Return the (X, Y) coordinate for the center point of the cell that contains the specified text.  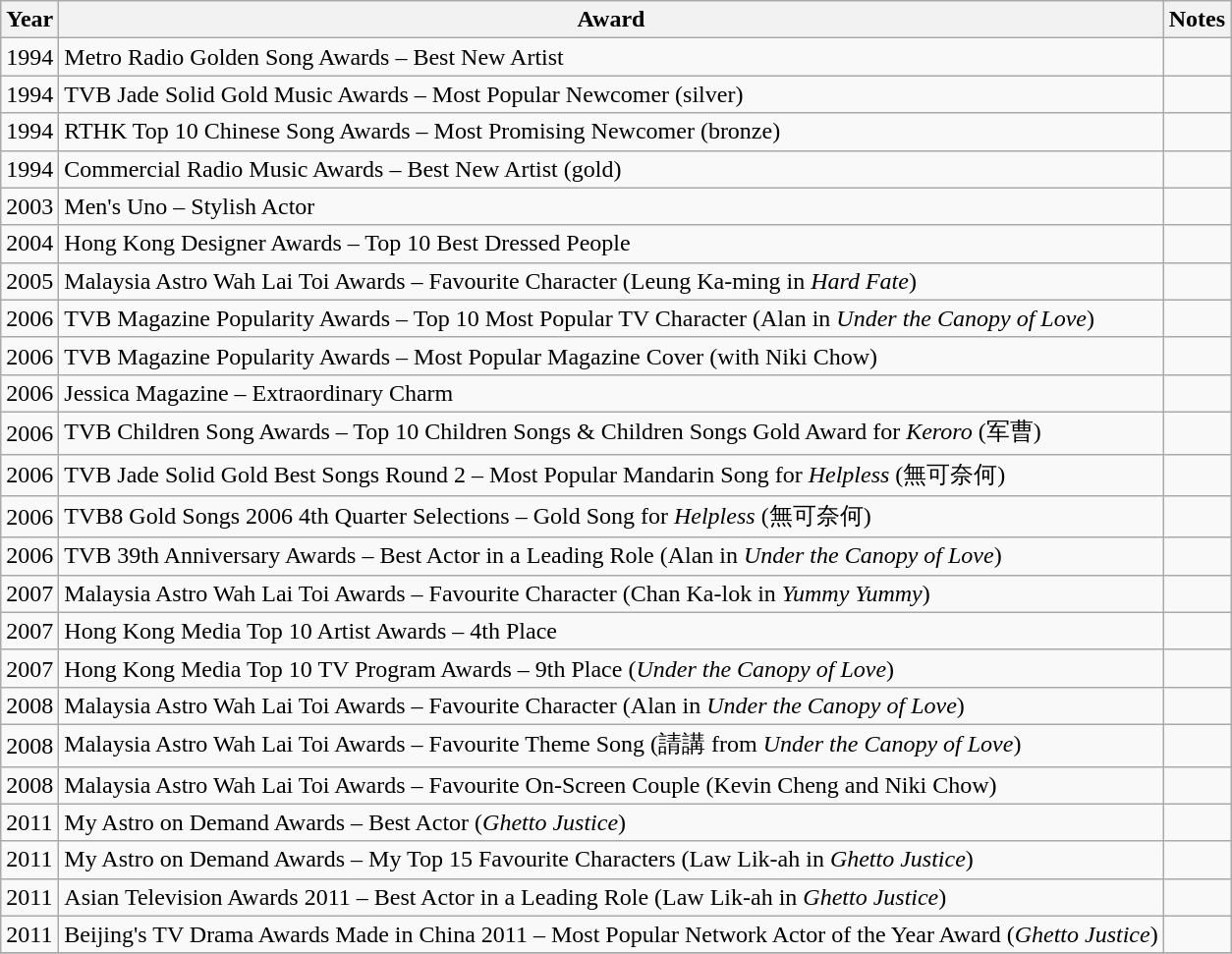
My Astro on Demand Awards – My Top 15 Favourite Characters (Law Lik-ah in Ghetto Justice) (611, 860)
TVB Children Song Awards – Top 10 Children Songs & Children Songs Gold Award for Keroro (军曹) (611, 432)
Award (611, 20)
RTHK Top 10 Chinese Song Awards – Most Promising Newcomer (bronze) (611, 132)
TVB Magazine Popularity Awards – Most Popular Magazine Cover (with Niki Chow) (611, 356)
Beijing's TV Drama Awards Made in China 2011 – Most Popular Network Actor of the Year Award (Ghetto Justice) (611, 934)
Malaysia Astro Wah Lai Toi Awards – Favourite Character (Chan Ka-lok in Yummy Yummy) (611, 593)
Malaysia Astro Wah Lai Toi Awards – Favourite Theme Song (請講 from Under the Canopy of Love) (611, 745)
Men's Uno – Stylish Actor (611, 206)
Year (29, 20)
TVB Magazine Popularity Awards – Top 10 Most Popular TV Character (Alan in Under the Canopy of Love) (611, 318)
Hong Kong Media Top 10 Artist Awards – 4th Place (611, 631)
TVB Jade Solid Gold Best Songs Round 2 – Most Popular Mandarin Song for Helpless (無可奈何) (611, 476)
TVB 39th Anniversary Awards – Best Actor in a Leading Role (Alan in Under the Canopy of Love) (611, 556)
Commercial Radio Music Awards – Best New Artist (gold) (611, 169)
2003 (29, 206)
Hong Kong Media Top 10 TV Program Awards – 9th Place (Under the Canopy of Love) (611, 668)
Asian Television Awards 2011 – Best Actor in a Leading Role (Law Lik-ah in Ghetto Justice) (611, 897)
Jessica Magazine – Extraordinary Charm (611, 393)
Metro Radio Golden Song Awards – Best New Artist (611, 57)
TVB8 Gold Songs 2006 4th Quarter Selections – Gold Song for Helpless (無可奈何) (611, 517)
Notes (1197, 20)
Hong Kong Designer Awards – Top 10 Best Dressed People (611, 244)
TVB Jade Solid Gold Music Awards – Most Popular Newcomer (silver) (611, 94)
2005 (29, 281)
My Astro on Demand Awards – Best Actor (Ghetto Justice) (611, 822)
Malaysia Astro Wah Lai Toi Awards – Favourite Character (Alan in Under the Canopy of Love) (611, 705)
2004 (29, 244)
Malaysia Astro Wah Lai Toi Awards – Favourite On-Screen Couple (Kevin Cheng and Niki Chow) (611, 785)
Malaysia Astro Wah Lai Toi Awards – Favourite Character (Leung Ka-ming in Hard Fate) (611, 281)
